Scan for the cell matching the given text and deliver its [x, y] coordinate at center. 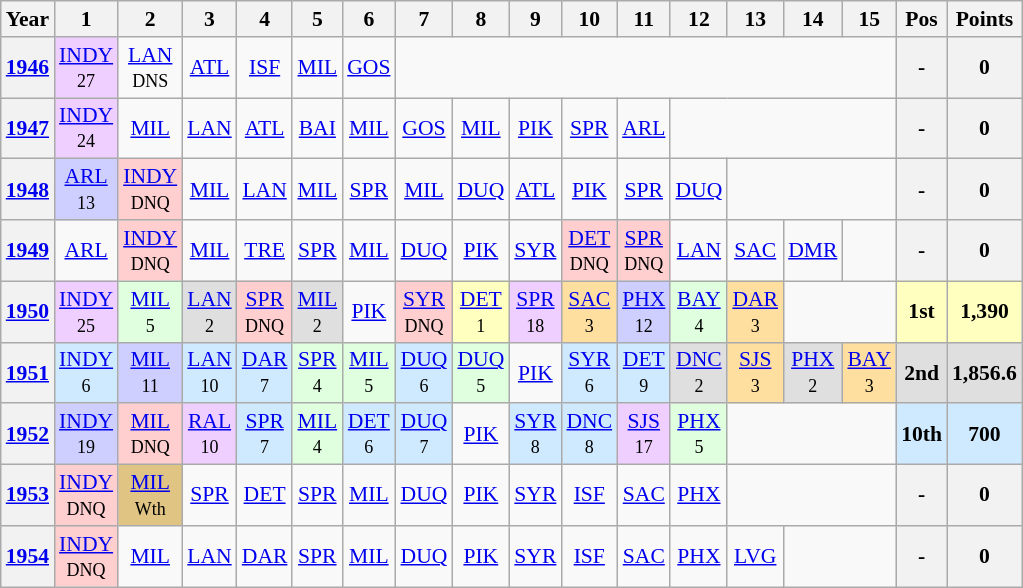
1946 [28, 68]
MIL2 [317, 312]
1952 [28, 434]
DET1 [480, 312]
8 [480, 19]
DNC2 [698, 372]
MILWth [150, 496]
SYR6 [589, 372]
1,856.6 [984, 372]
INDY19 [86, 434]
SJS3 [755, 372]
LAN10 [209, 372]
INDY25 [86, 312]
SPR7 [265, 434]
TRE [265, 250]
DETDNQ [589, 250]
PHX5 [698, 434]
DUQ6 [424, 372]
2 [150, 19]
4 [265, 19]
12 [698, 19]
1st [922, 312]
Points [984, 19]
ARL13 [86, 190]
DAR7 [265, 372]
6 [368, 19]
7 [424, 19]
1,390 [984, 312]
DET6 [368, 434]
SPR4 [317, 372]
DMR [812, 250]
SPR18 [535, 312]
1947 [28, 128]
1954 [28, 556]
MIL4 [317, 434]
BAY3 [869, 372]
MILDNQ [150, 434]
3 [209, 19]
DUQ5 [480, 372]
9 [535, 19]
10 [589, 19]
RAL10 [209, 434]
15 [869, 19]
SYR8 [535, 434]
LAN2 [209, 312]
SAC3 [589, 312]
1949 [28, 250]
LANDNS [150, 68]
INDY27 [86, 68]
Pos [922, 19]
MIL11 [150, 372]
DAR3 [755, 312]
1953 [28, 496]
PHX2 [812, 372]
1 [86, 19]
14 [812, 19]
BAY4 [698, 312]
INDY6 [86, 372]
DNC8 [589, 434]
BAI [317, 128]
700 [984, 434]
SJS17 [644, 434]
DUQ7 [424, 434]
Year [28, 19]
DAR [265, 556]
DET9 [644, 372]
1950 [28, 312]
SYRDNQ [424, 312]
DET [265, 496]
10th [922, 434]
13 [755, 19]
PHX12 [644, 312]
1951 [28, 372]
5 [317, 19]
1948 [28, 190]
2nd [922, 372]
11 [644, 19]
LVG [755, 556]
INDY24 [86, 128]
